Output the [x, y] coordinate of the center of the cell containing the given text.  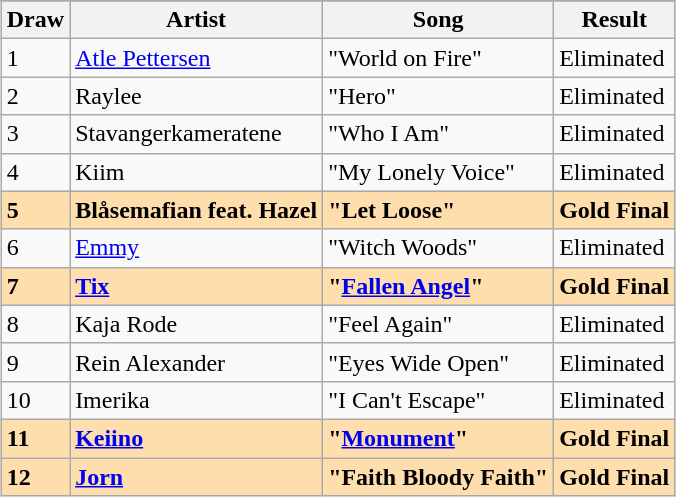
Imerika [196, 400]
"Feel Again" [438, 324]
2 [35, 96]
"Faith Bloody Faith" [438, 477]
11 [35, 438]
12 [35, 477]
"Witch Woods" [438, 248]
"Fallen Angel" [438, 286]
5 [35, 210]
Raylee [196, 96]
Emmy [196, 248]
"Who I Am" [438, 134]
Tix [196, 286]
Keiino [196, 438]
"Monument" [438, 438]
7 [35, 286]
Result [614, 20]
"World on Fire" [438, 58]
"My Lonely Voice" [438, 172]
Blåsemafian feat. Hazel [196, 210]
Artist [196, 20]
Jorn [196, 477]
3 [35, 134]
1 [35, 58]
"Hero" [438, 96]
Song [438, 20]
8 [35, 324]
Rein Alexander [196, 362]
Kaja Rode [196, 324]
Stavangerkameratene [196, 134]
Atle Pettersen [196, 58]
4 [35, 172]
"I Can't Escape" [438, 400]
Draw [35, 20]
Kiim [196, 172]
"Let Loose" [438, 210]
10 [35, 400]
"Eyes Wide Open" [438, 362]
6 [35, 248]
9 [35, 362]
